From the cell containing the given text, extract its center point as (X, Y) coordinate. 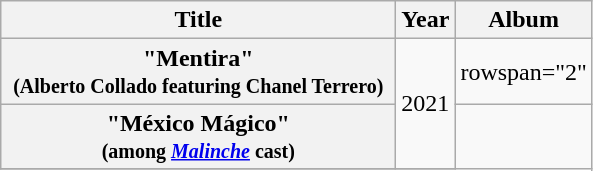
Album (524, 20)
rowspan="2" (524, 72)
"Mentira"(Alberto Collado featuring Chanel Terrero) (198, 72)
"México Mágico"(among Malinche cast) (198, 136)
Year (426, 20)
Title (198, 20)
2021 (426, 104)
